Identify which cell holds the provided text, then report its [X, Y] central coordinate. 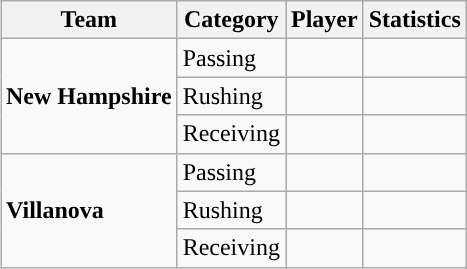
Team [88, 20]
Villanova [88, 210]
Category [231, 20]
Statistics [414, 20]
New Hampshire [88, 96]
Player [325, 20]
